Provide the [x, y] coordinate of the cell's center where the given text is located.  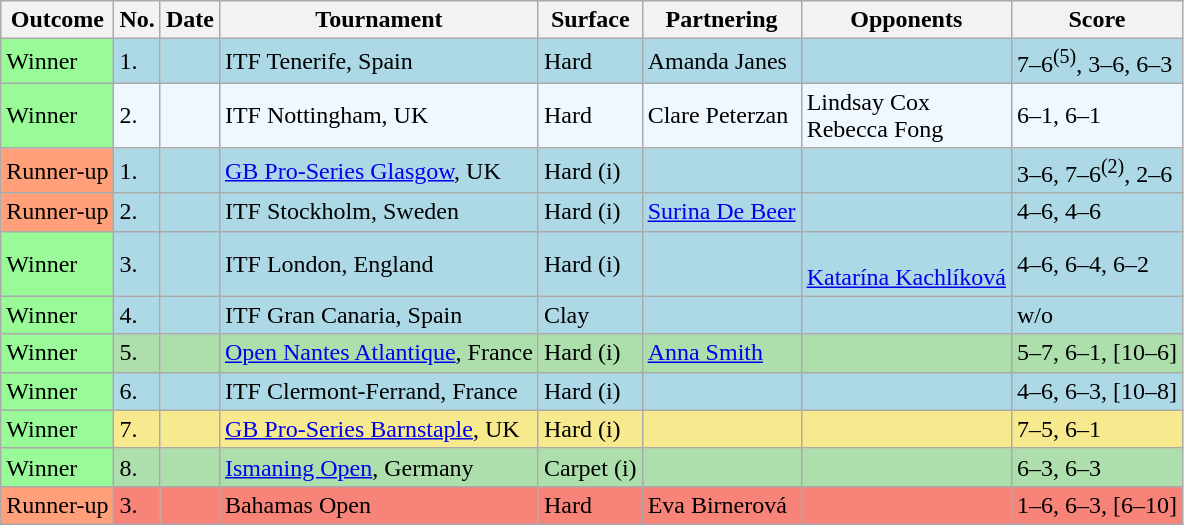
Anna Smith [722, 353]
Clare Peterzan [722, 116]
Score [1096, 20]
7–6(5), 3–6, 6–3 [1096, 62]
Open Nantes Atlantique, France [378, 353]
5. [137, 353]
Surina De Beer [722, 212]
4–6, 6–3, [10–8] [1096, 391]
Partnering [722, 20]
Outcome [58, 20]
6. [137, 391]
8. [137, 467]
GB Pro-Series Barnstaple, UK [378, 429]
w/o [1096, 315]
Tournament [378, 20]
ITF Gran Canaria, Spain [378, 315]
6–1, 6–1 [1096, 116]
Surface [590, 20]
7. [137, 429]
Lindsay Cox Rebecca Fong [906, 116]
6–3, 6–3 [1096, 467]
ITF Nottingham, UK [378, 116]
5–7, 6–1, [10–6] [1096, 353]
Katarína Kachlíková [906, 264]
Eva Birnerová [722, 505]
Date [190, 20]
Amanda Janes [722, 62]
3–6, 7–6(2), 2–6 [1096, 170]
No. [137, 20]
ITF Tenerife, Spain [378, 62]
ITF London, England [378, 264]
4–6, 6–4, 6–2 [1096, 264]
Bahamas Open [378, 505]
Ismaning Open, Germany [378, 467]
Opponents [906, 20]
1–6, 6–3, [6–10] [1096, 505]
4. [137, 315]
Carpet (i) [590, 467]
7–5, 6–1 [1096, 429]
Clay [590, 315]
ITF Clermont-Ferrand, France [378, 391]
GB Pro-Series Glasgow, UK [378, 170]
4–6, 4–6 [1096, 212]
ITF Stockholm, Sweden [378, 212]
